Determine the (X, Y) coordinate at the center of the cell enclosing the given text.  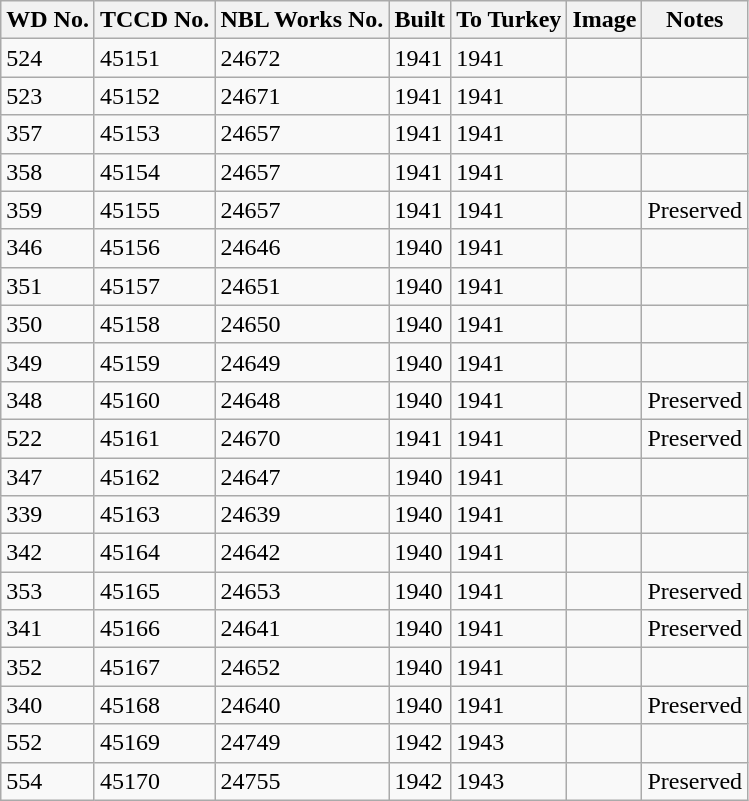
24652 (302, 667)
45165 (154, 591)
45162 (154, 477)
45151 (154, 58)
45164 (154, 553)
NBL Works No. (302, 20)
24640 (302, 705)
347 (48, 477)
45153 (154, 134)
TCCD No. (154, 20)
Image (604, 20)
24649 (302, 362)
24650 (302, 324)
352 (48, 667)
45167 (154, 667)
340 (48, 705)
524 (48, 58)
24749 (302, 743)
24639 (302, 515)
45152 (154, 96)
24641 (302, 629)
45160 (154, 400)
45166 (154, 629)
342 (48, 553)
339 (48, 515)
45158 (154, 324)
552 (48, 743)
24671 (302, 96)
45156 (154, 248)
24672 (302, 58)
WD No. (48, 20)
Notes (695, 20)
24670 (302, 438)
341 (48, 629)
359 (48, 210)
522 (48, 438)
349 (48, 362)
To Turkey (509, 20)
45157 (154, 286)
24648 (302, 400)
353 (48, 591)
351 (48, 286)
45163 (154, 515)
45159 (154, 362)
357 (48, 134)
554 (48, 781)
24653 (302, 591)
350 (48, 324)
45168 (154, 705)
358 (48, 172)
45161 (154, 438)
45154 (154, 172)
24642 (302, 553)
24651 (302, 286)
346 (48, 248)
45169 (154, 743)
24646 (302, 248)
24755 (302, 781)
523 (48, 96)
348 (48, 400)
45170 (154, 781)
24647 (302, 477)
Built (420, 20)
45155 (154, 210)
